Identify which cell holds the provided text, then report its [X, Y] central coordinate. 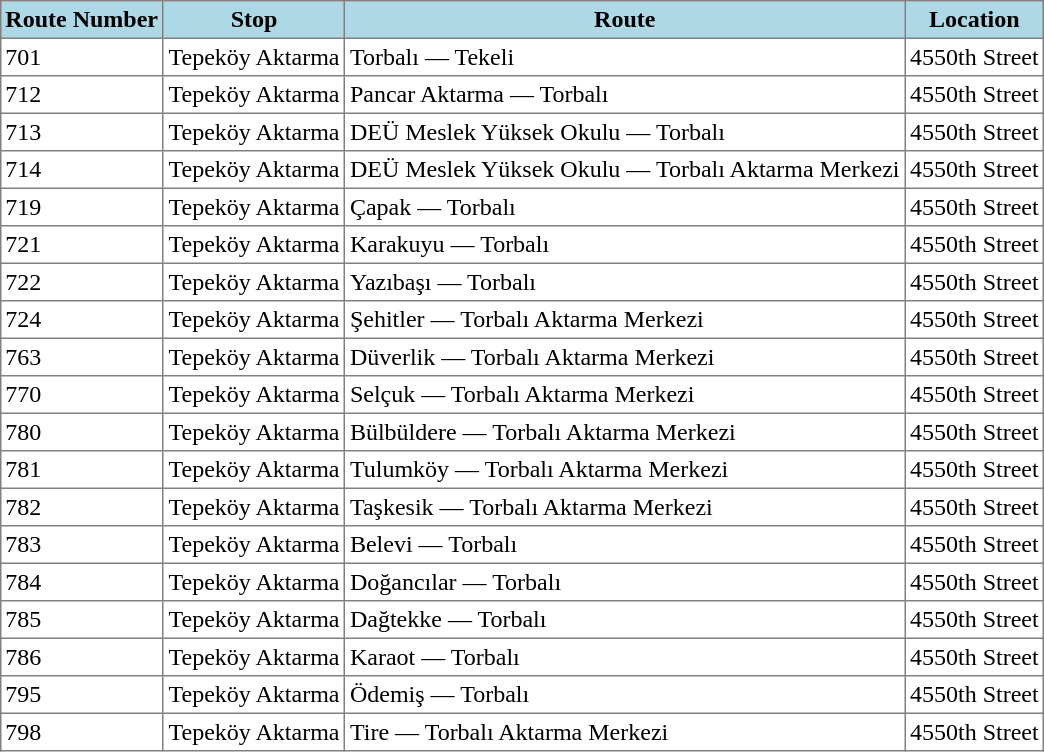
Route Number [82, 20]
763 [82, 357]
Şehitler — Torbalı Aktarma Merkezi [625, 320]
Karakuyu — Torbalı [625, 245]
DEÜ Meslek Yüksek Okulu — Torbalı [625, 132]
Tire — Torbalı Aktarma Merkezi [625, 732]
Pancar Aktarma — Torbalı [625, 95]
781 [82, 470]
719 [82, 207]
712 [82, 95]
Torbalı — Tekeli [625, 57]
Karaot — Torbalı [625, 657]
714 [82, 170]
Düverlik — Torbalı Aktarma Merkezi [625, 357]
786 [82, 657]
Bülbüldere — Torbalı Aktarma Merkezi [625, 432]
782 [82, 507]
722 [82, 282]
Doğancılar — Torbalı [625, 582]
DEÜ Meslek Yüksek Okulu — Torbalı Aktarma Merkezi [625, 170]
770 [82, 395]
798 [82, 732]
Çapak — Torbalı [625, 207]
Belevi — Torbalı [625, 545]
Ödemiş — Torbalı [625, 695]
Stop [254, 20]
Yazıbaşı — Torbalı [625, 282]
701 [82, 57]
795 [82, 695]
Route [625, 20]
783 [82, 545]
724 [82, 320]
Tulumköy — Torbalı Aktarma Merkezi [625, 470]
780 [82, 432]
Location [974, 20]
Dağtekke — Torbalı [625, 620]
784 [82, 582]
Taşkesik — Torbalı Aktarma Merkezi [625, 507]
721 [82, 245]
785 [82, 620]
713 [82, 132]
Selçuk — Torbalı Aktarma Merkezi [625, 395]
